From the cell containing the given text, extract its center point as (x, y) coordinate. 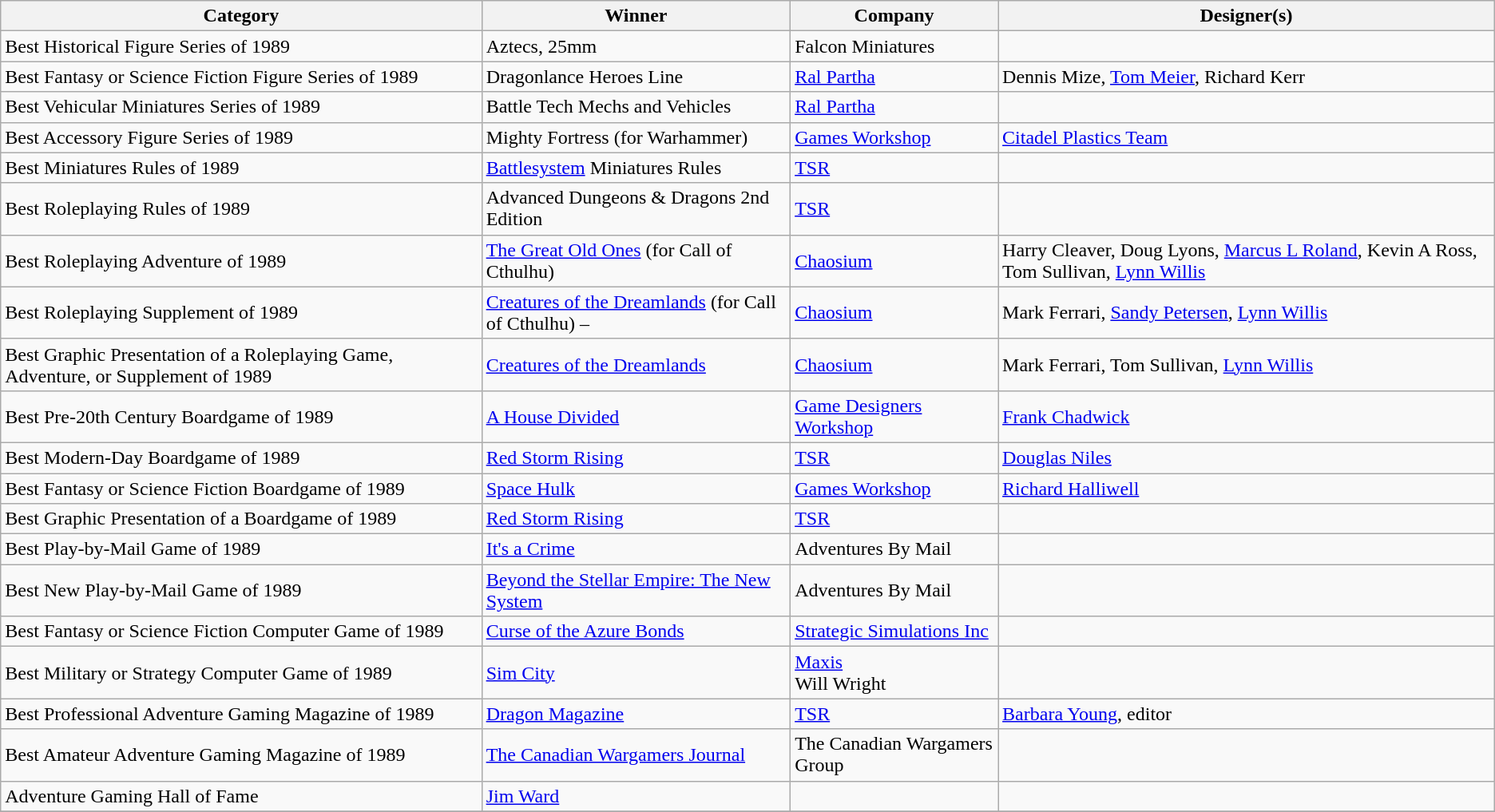
MaxisWill Wright (894, 672)
Best Fantasy or Science Fiction Computer Game of 1989 (241, 632)
Best Modern-Day Boardgame of 1989 (241, 457)
Best Play-by-Mail Game of 1989 (241, 549)
Best Vehicular Miniatures Series of 1989 (241, 107)
Richard Halliwell (1247, 488)
Best Fantasy or Science Fiction Figure Series of 1989 (241, 77)
Best Accessory Figure Series of 1989 (241, 137)
Douglas Niles (1247, 457)
Best Professional Adventure Gaming Magazine of 1989 (241, 714)
Best Military or Strategy Computer Game of 1989 (241, 672)
The Canadian Wargamers Group (894, 755)
Creatures of the Dreamlands (636, 364)
Sim City (636, 672)
The Canadian Wargamers Journal (636, 755)
Game Designers Workshop (894, 417)
The Great Old Ones (for Call of Cthulhu) (636, 260)
Best Graphic Presentation of a Boardgame of 1989 (241, 519)
Dennis Mize, Tom Meier, Richard Kerr (1247, 77)
Best Roleplaying Rules of 1989 (241, 209)
Curse of the Azure Bonds (636, 632)
Harry Cleaver, Doug Lyons, Marcus L Roland, Kevin A Ross, Tom Sullivan, Lynn Willis (1247, 260)
Mark Ferrari, Sandy Petersen, Lynn Willis (1247, 313)
Dragonlance Heroes Line (636, 77)
Creatures of the Dreamlands (for Call of Cthulhu) – (636, 313)
Mark Ferrari, Tom Sullivan, Lynn Willis (1247, 364)
Designer(s) (1247, 16)
Battlesystem Miniatures Rules (636, 168)
Best Fantasy or Science Fiction Boardgame of 1989 (241, 488)
Best Amateur Adventure Gaming Magazine of 1989 (241, 755)
Jim Ward (636, 796)
Aztecs, 25mm (636, 46)
Advanced Dungeons & Dragons 2nd Edition (636, 209)
Strategic Simulations Inc (894, 632)
Winner (636, 16)
Company (894, 16)
Beyond the Stellar Empire: The New System (636, 591)
Category (241, 16)
Best Roleplaying Adventure of 1989 (241, 260)
Adventure Gaming Hall of Fame (241, 796)
Battle Tech Mechs and Vehicles (636, 107)
Best Historical Figure Series of 1989 (241, 46)
It's a Crime (636, 549)
Space Hulk (636, 488)
Barbara Young, editor (1247, 714)
Best New Play-by-Mail Game of 1989 (241, 591)
Best Graphic Presentation of a Roleplaying Game, Adventure, or Supplement of 1989 (241, 364)
Frank Chadwick (1247, 417)
Best Roleplaying Supplement of 1989 (241, 313)
Dragon Magazine (636, 714)
Mighty Fortress (for Warhammer) (636, 137)
Citadel Plastics Team (1247, 137)
Falcon Miniatures (894, 46)
Best Pre-20th Century Boardgame of 1989 (241, 417)
Best Miniatures Rules of 1989 (241, 168)
A House Divided (636, 417)
